Provide the (x, y) coordinate of the cell's center where the given text is located.  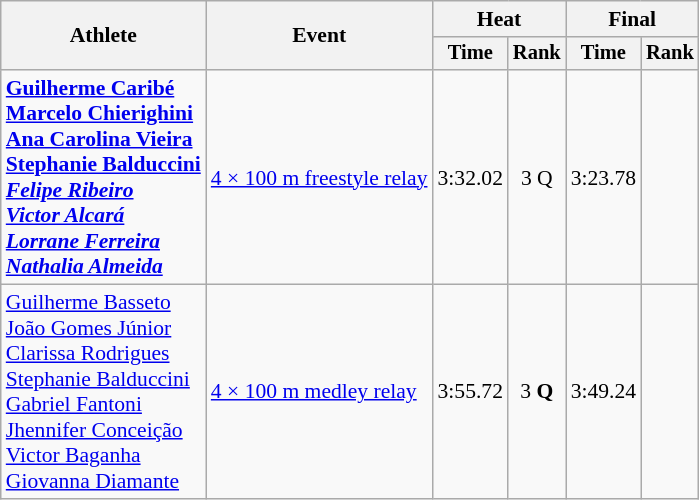
Guilherme BassetoJoão Gomes JúniorClarissa RodriguesStephanie BalducciniGabriel FantoniJhennifer ConceiçãoVictor BaganhaGiovanna Diamante (104, 392)
4 × 100 m freestyle relay (320, 177)
Event (320, 36)
3:23.78 (604, 177)
3:32.02 (470, 177)
Heat (500, 19)
4 × 100 m medley relay (320, 392)
Final (632, 19)
3:49.24 (604, 392)
Guilherme CaribéMarcelo ChierighiniAna Carolina VieiraStephanie BalducciniFelipe RibeiroVictor AlcaráLorrane FerreiraNathalia Almeida (104, 177)
Athlete (104, 36)
3:55.72 (470, 392)
